Capture the cell that displays the provided text and extract its [x, y] central coordinate. 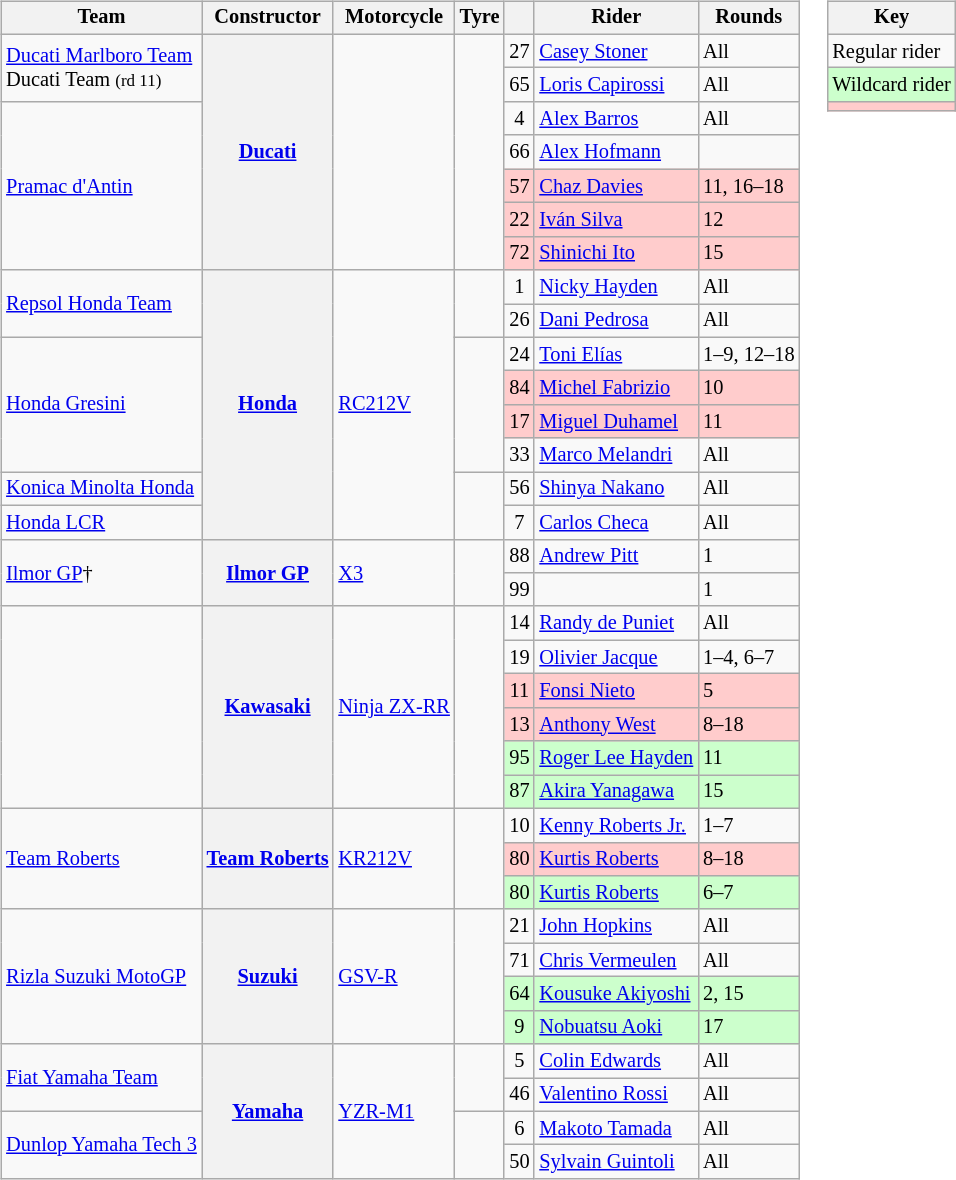
Alex Hofmann [616, 152]
Kousuke Akiyoshi [616, 994]
33 [519, 455]
Repsol Honda Team [101, 304]
Kenny Roberts Jr. [616, 825]
Ducati Marlboro TeamDucati Team (rd 11) [101, 68]
Shinya Nakano [616, 489]
9 [519, 1027]
12 [748, 220]
Casey Stoner [616, 51]
99 [519, 590]
50 [519, 1162]
21 [519, 926]
Dunlop Yamaha Tech 3 [101, 1144]
Carlos Checa [616, 522]
2, 15 [748, 994]
Key [891, 18]
1–9, 12–18 [748, 354]
Olivier Jacque [616, 657]
Konica Minolta Honda [101, 489]
19 [519, 657]
Ilmor GP† [101, 572]
Alex Barros [616, 119]
Ninja ZX-RR [394, 707]
Iván Silva [616, 220]
1–7 [748, 825]
Rizla Suzuki MotoGP [101, 976]
Motorcycle [394, 18]
Loris Capirossi [616, 85]
11, 16–18 [748, 186]
Makoto Tamada [616, 1128]
Shinichi Ito [616, 253]
22 [519, 220]
66 [519, 152]
Dani Pedrosa [616, 321]
Marco Melandri [616, 455]
64 [519, 994]
87 [519, 792]
Suzuki [268, 976]
14 [519, 623]
Chris Vermeulen [616, 960]
Akira Yanagawa [616, 792]
Team [101, 18]
Ducati [268, 152]
71 [519, 960]
GSV-R [394, 976]
95 [519, 758]
Yamaha [268, 1112]
6 [519, 1128]
27 [519, 51]
Colin Edwards [616, 1061]
Regular rider [891, 51]
4 [519, 119]
26 [519, 321]
46 [519, 1095]
57 [519, 186]
6–7 [748, 893]
Michel Fabrizio [616, 388]
Constructor [268, 18]
Randy de Puniet [616, 623]
Chaz Davies [616, 186]
Valentino Rossi [616, 1095]
KR212V [394, 858]
John Hopkins [616, 926]
7 [519, 522]
Anthony West [616, 724]
Rounds [748, 18]
YZR-M1 [394, 1112]
Pramac d'Antin [101, 186]
Sylvain Guintoli [616, 1162]
Rider [616, 18]
X3 [394, 572]
Nobuatsu Aoki [616, 1027]
56 [519, 489]
Fonsi Nieto [616, 691]
Kawasaki [268, 707]
Fiat Yamaha Team [101, 1078]
Andrew Pitt [616, 556]
RC212V [394, 404]
Wildcard rider [891, 85]
88 [519, 556]
Toni Elías [616, 354]
Honda [268, 404]
65 [519, 85]
Miguel Duhamel [616, 422]
Roger Lee Hayden [616, 758]
Nicky Hayden [616, 287]
Tyre [480, 18]
24 [519, 354]
Ilmor GP [268, 572]
72 [519, 253]
Honda LCR [101, 522]
84 [519, 388]
Honda Gresini [101, 404]
13 [519, 724]
1–4, 6–7 [748, 657]
